Search for the cell housing the specified text and yield its (x, y) center coordinate. 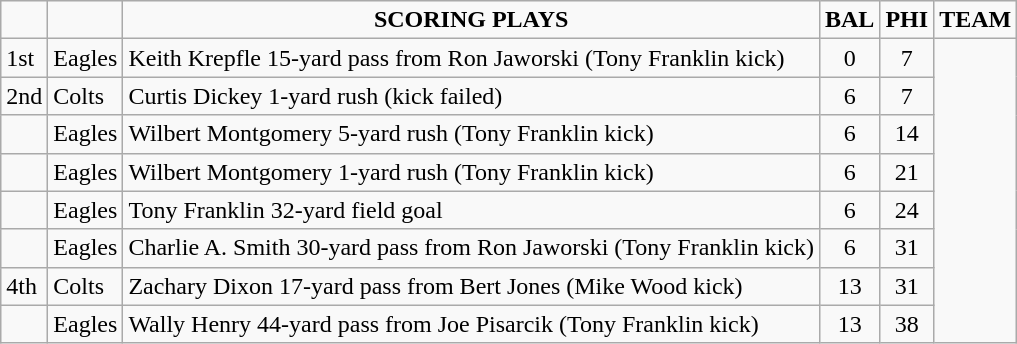
SCORING PLAYS (472, 20)
Wally Henry 44-yard pass from Joe Pisarcik (Tony Franklin kick) (472, 324)
TEAM (976, 20)
0 (849, 58)
4th (24, 286)
38 (907, 324)
Zachary Dixon 17-yard pass from Bert Jones (Mike Wood kick) (472, 286)
PHI (907, 20)
Wilbert Montgomery 5-yard rush (Tony Franklin kick) (472, 134)
Tony Franklin 32-yard field goal (472, 210)
21 (907, 172)
Wilbert Montgomery 1-yard rush (Tony Franklin kick) (472, 172)
2nd (24, 96)
Curtis Dickey 1-yard rush (kick failed) (472, 96)
24 (907, 210)
1st (24, 58)
BAL (849, 20)
Keith Krepfle 15-yard pass from Ron Jaworski (Tony Franklin kick) (472, 58)
14 (907, 134)
Charlie A. Smith 30-yard pass from Ron Jaworski (Tony Franklin kick) (472, 248)
